Provide the (x, y) coordinate of the cell's center where the given text is located.  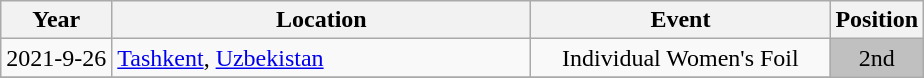
Individual Women's Foil (680, 58)
2nd (877, 58)
Event (680, 20)
Year (56, 20)
2021-9-26 (56, 58)
Tashkent, Uzbekistan (322, 58)
Location (322, 20)
Position (877, 20)
